Locate the cell with the specified text and output its [x, y] center coordinate. 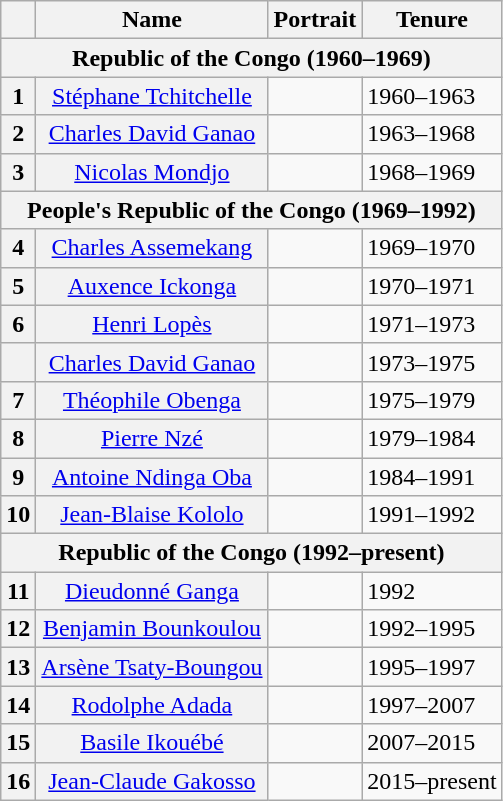
1963–1968 [432, 134]
Henri Lopès [152, 324]
Arsène Tsaty-Boungou [152, 667]
Name [152, 20]
4 [18, 248]
7 [18, 400]
1969–1970 [432, 248]
11 [18, 591]
1979–1984 [432, 438]
1973–1975 [432, 362]
Antoine Ndinga Oba [152, 477]
5 [18, 286]
1971–1973 [432, 324]
8 [18, 438]
1960–1963 [432, 96]
Stéphane Tchitchelle [152, 96]
1992 [432, 591]
1984–1991 [432, 477]
12 [18, 629]
Tenure [432, 20]
Pierre Nzé [152, 438]
1968–1969 [432, 172]
Basile Ikouébé [152, 743]
1991–1992 [432, 515]
Nicolas Mondjo [152, 172]
16 [18, 781]
Republic of the Congo (1992–present) [252, 553]
2015–present [432, 781]
13 [18, 667]
1970–1971 [432, 286]
Portrait [315, 20]
14 [18, 705]
Théophile Obenga [152, 400]
Republic of the Congo (1960–1969) [252, 58]
Charles Assemekang [152, 248]
1997–2007 [432, 705]
10 [18, 515]
6 [18, 324]
1995–1997 [432, 667]
2007–2015 [432, 743]
Benjamin Bounkoulou [152, 629]
1992–1995 [432, 629]
Auxence Ickonga [152, 286]
1 [18, 96]
15 [18, 743]
9 [18, 477]
Rodolphe Adada [152, 705]
Jean-Claude Gakosso [152, 781]
Jean-Blaise Kololo [152, 515]
3 [18, 172]
Dieudonné Ganga [152, 591]
People's Republic of the Congo (1969–1992) [252, 210]
1975–1979 [432, 400]
2 [18, 134]
